Locate the cell with the specified text and output its (X, Y) center coordinate. 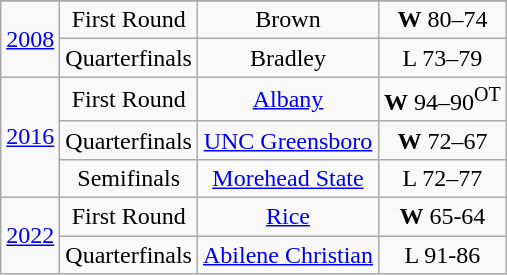
Abilene Christian (288, 255)
L 72–77 (443, 178)
W 94–90OT (443, 100)
2022 (30, 236)
W 80–74 (443, 20)
2016 (30, 138)
Albany (288, 100)
Morehead State (288, 178)
Brown (288, 20)
W 65-64 (443, 217)
UNC Greensboro (288, 140)
L 91-86 (443, 255)
2008 (30, 39)
L 73–79 (443, 58)
Bradley (288, 58)
W 72–67 (443, 140)
Rice (288, 217)
Semifinals (129, 178)
